For the text-containing cell, return its midpoint in [x, y] coordinate format. 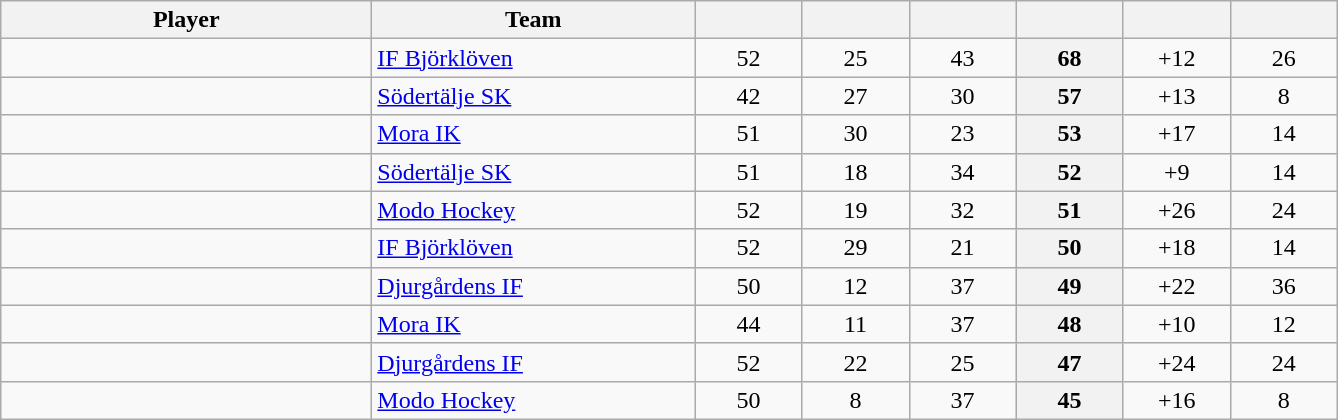
Team [534, 20]
68 [1070, 58]
53 [1070, 134]
47 [1070, 362]
27 [856, 96]
+26 [1176, 210]
+18 [1176, 248]
32 [962, 210]
49 [1070, 286]
+12 [1176, 58]
48 [1070, 324]
21 [962, 248]
45 [1070, 400]
22 [856, 362]
42 [748, 96]
57 [1070, 96]
34 [962, 172]
29 [856, 248]
+13 [1176, 96]
+16 [1176, 400]
+9 [1176, 172]
44 [748, 324]
11 [856, 324]
+22 [1176, 286]
18 [856, 172]
23 [962, 134]
43 [962, 58]
Player [186, 20]
+10 [1176, 324]
+17 [1176, 134]
36 [1284, 286]
+24 [1176, 362]
26 [1284, 58]
19 [856, 210]
